Determine the (x, y) coordinate at the center of the cell enclosing the given text.  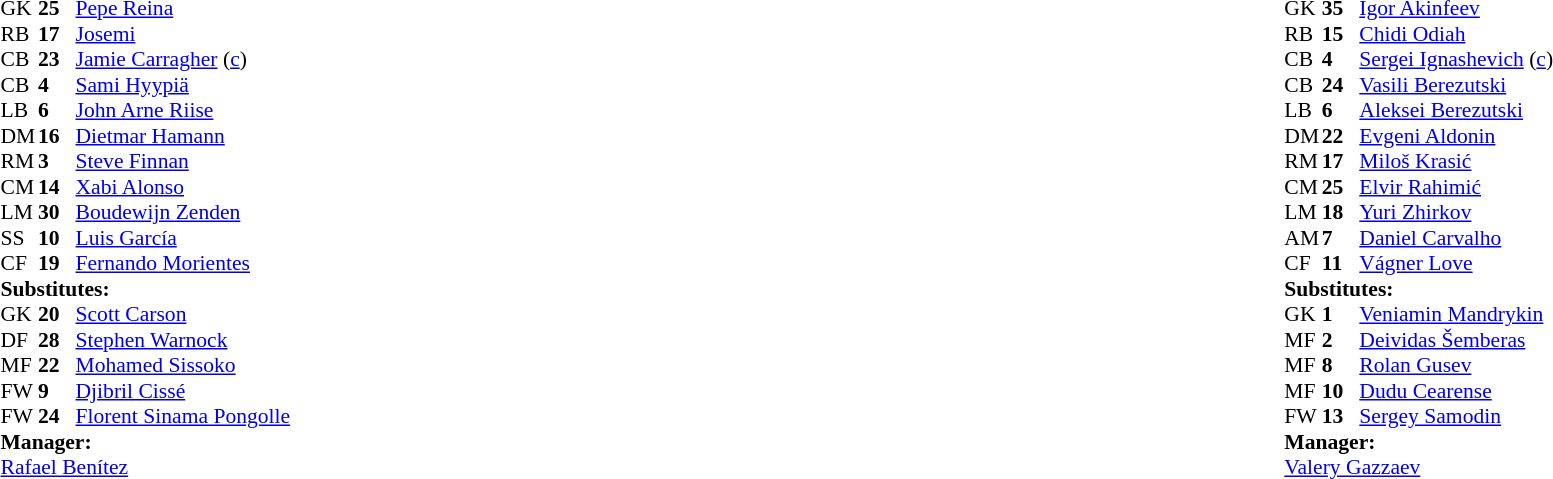
Evgeni Aldonin (1456, 136)
14 (57, 187)
15 (1341, 34)
AM (1303, 238)
Mohamed Sissoko (184, 365)
18 (1341, 213)
DF (19, 340)
3 (57, 161)
Rolan Gusev (1456, 365)
Miloš Krasić (1456, 161)
Luis García (184, 238)
Florent Sinama Pongolle (184, 417)
Deividas Šemberas (1456, 340)
Fernando Morientes (184, 263)
2 (1341, 340)
Sergei Ignashevich (c) (1456, 59)
Steve Finnan (184, 161)
Josemi (184, 34)
8 (1341, 365)
Dudu Cearense (1456, 391)
Aleksei Berezutski (1456, 111)
Stephen Warnock (184, 340)
Daniel Carvalho (1456, 238)
11 (1341, 263)
Chidi Odiah (1456, 34)
1 (1341, 315)
Sergey Samodin (1456, 417)
16 (57, 136)
Jamie Carragher (c) (184, 59)
7 (1341, 238)
Vasili Berezutski (1456, 85)
Djibril Cissé (184, 391)
SS (19, 238)
30 (57, 213)
Veniamin Mandrykin (1456, 315)
Yuri Zhirkov (1456, 213)
Scott Carson (184, 315)
Sami Hyypiä (184, 85)
Vágner Love (1456, 263)
Dietmar Hamann (184, 136)
Xabi Alonso (184, 187)
9 (57, 391)
23 (57, 59)
13 (1341, 417)
19 (57, 263)
John Arne Riise (184, 111)
28 (57, 340)
20 (57, 315)
Elvir Rahimić (1456, 187)
25 (1341, 187)
Boudewijn Zenden (184, 213)
